Output the [x, y] coordinate of the center of the cell containing the given text.  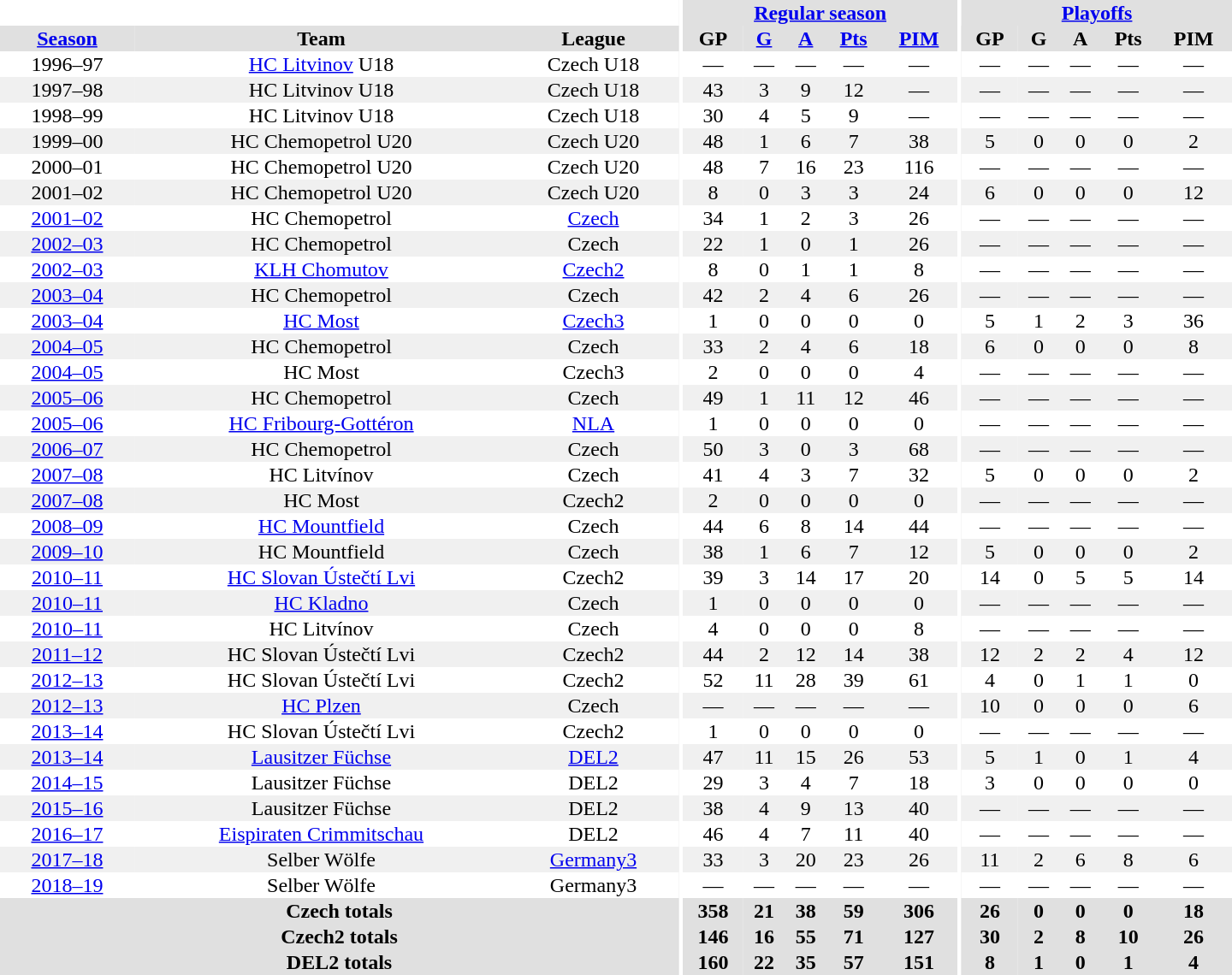
59 [854, 911]
43 [713, 90]
1997–98 [67, 90]
NLA [594, 423]
36 [1193, 321]
2017–18 [67, 860]
HC Plzen [322, 706]
1998–99 [67, 115]
146 [713, 937]
28 [806, 680]
71 [854, 937]
2018–19 [67, 885]
13 [854, 808]
2009–10 [67, 552]
HC Kladno [322, 603]
34 [713, 218]
41 [713, 475]
League [594, 38]
KLH Chomutov [322, 269]
2000–01 [67, 167]
Playoffs [1097, 13]
15 [806, 757]
29 [713, 783]
Regular season [820, 13]
Season [67, 38]
DEL2 totals [339, 962]
127 [919, 937]
2016–17 [67, 834]
Team [322, 38]
52 [713, 680]
68 [919, 449]
HC Fribourg-Gottéron [322, 423]
160 [713, 962]
21 [765, 911]
61 [919, 680]
1996–97 [67, 64]
2014–15 [67, 783]
2011–12 [67, 654]
42 [713, 295]
1999–00 [67, 141]
32 [919, 475]
47 [713, 757]
2006–07 [67, 449]
35 [806, 962]
55 [806, 937]
17 [854, 577]
Czech totals [339, 911]
49 [713, 398]
50 [713, 449]
2015–16 [67, 808]
24 [919, 192]
Czech2 totals [339, 937]
306 [919, 911]
2008–09 [67, 526]
53 [919, 757]
151 [919, 962]
57 [854, 962]
116 [919, 167]
358 [713, 911]
Eispiraten Crimmitschau [322, 834]
